Return [X, Y] of the center of cell containing provided text 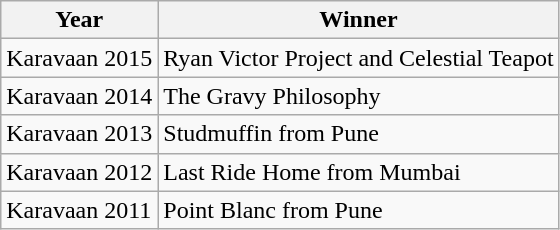
Last Ride Home from Mumbai [358, 172]
Year [80, 20]
The Gravy Philosophy [358, 96]
Studmuffin from Pune [358, 134]
Ryan Victor Project and Celestial Teapot [358, 58]
Karavaan 2015 [80, 58]
Karavaan 2012 [80, 172]
Karavaan 2013 [80, 134]
Point Blanc from Pune [358, 210]
Karavaan 2014 [80, 96]
Karavaan 2011 [80, 210]
Winner [358, 20]
